Detect which cell encompasses the target text, then output its (x, y) center coordinate. 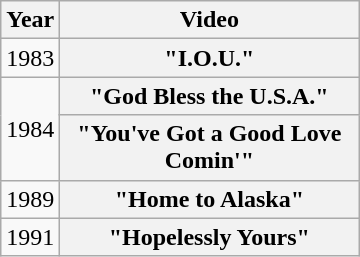
"You've Got a Good Love Comin'" (210, 148)
"Hopelessly Yours" (210, 237)
1984 (30, 128)
1989 (30, 199)
Video (210, 20)
"Home to Alaska" (210, 199)
1991 (30, 237)
1983 (30, 58)
Year (30, 20)
"God Bless the U.S.A." (210, 96)
"I.O.U." (210, 58)
